Return (X, Y) of the center of cell containing provided text 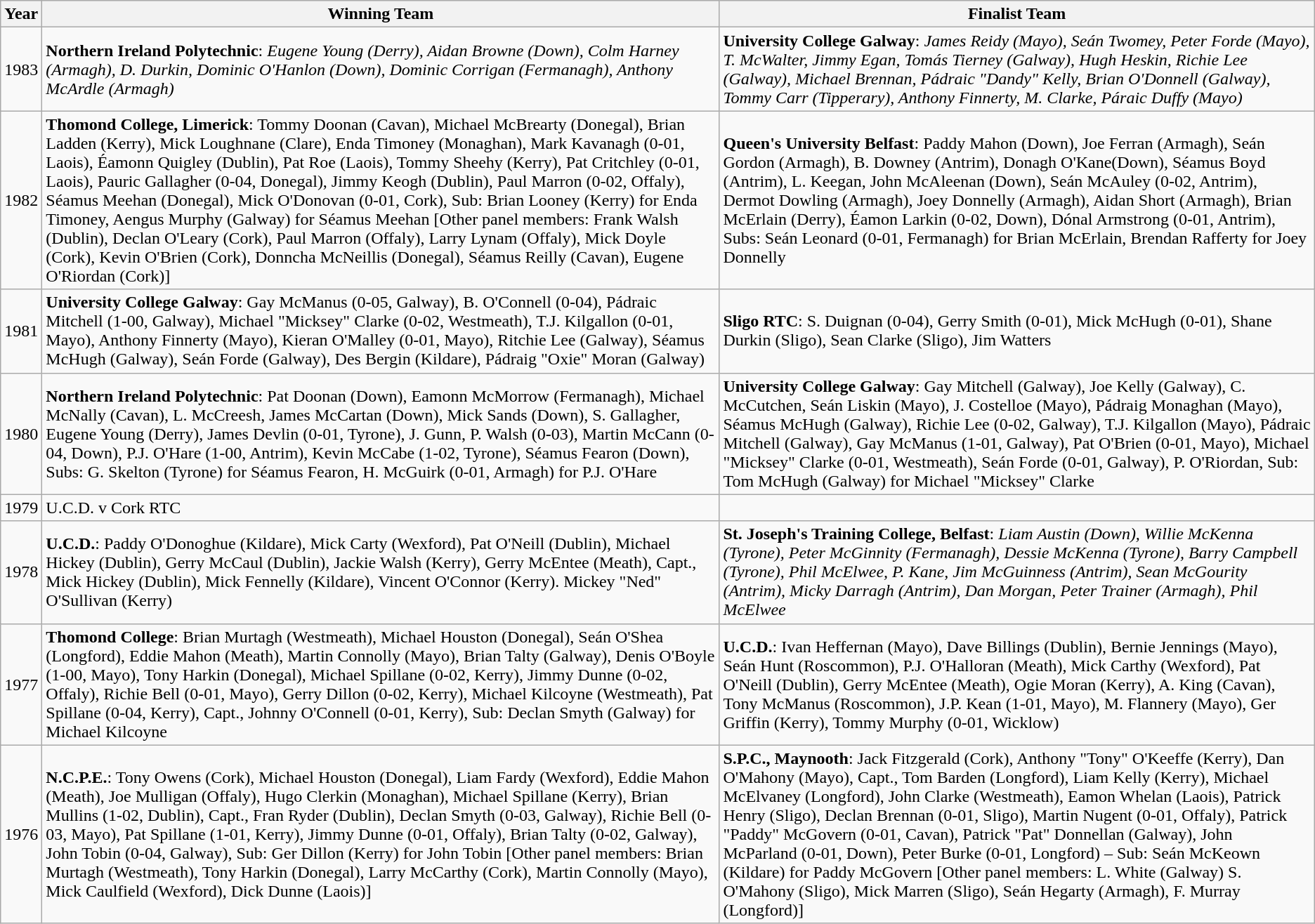
1981 (21, 331)
Finalist Team (1017, 14)
1977 (21, 684)
Sligo RTC: S. Duignan (0-04), Gerry Smith (0-01), Mick McHugh (0-01), Shane Durkin (Sligo), Sean Clarke (Sligo), Jim Watters (1017, 331)
1982 (21, 200)
Year (21, 14)
U.C.D. v Cork RTC (381, 508)
1983 (21, 69)
1978 (21, 572)
Winning Team (381, 14)
1979 (21, 508)
1980 (21, 434)
1976 (21, 834)
